Find where the given text appears and provide that cell's center as [x, y] coordinate. 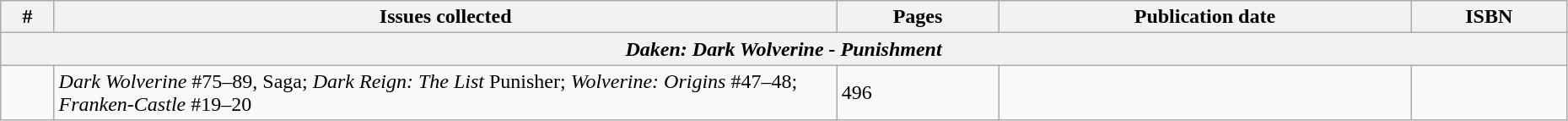
Publication date [1205, 17]
Issues collected [445, 17]
# [27, 17]
Pages [918, 17]
Dark Wolverine #75–89, Saga; Dark Reign: The List Punisher; Wolverine: Origins #47–48; Franken-Castle #19–20 [445, 93]
ISBN [1489, 17]
496 [918, 93]
Daken: Dark Wolverine - Punishment [784, 49]
